Return (X, Y) of the center of cell containing provided text 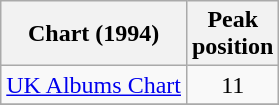
Chart (1994) (94, 34)
UK Albums Chart (94, 85)
Peakposition (232, 34)
11 (232, 85)
